Scan for the cell matching the given text and deliver its (x, y) coordinate at center. 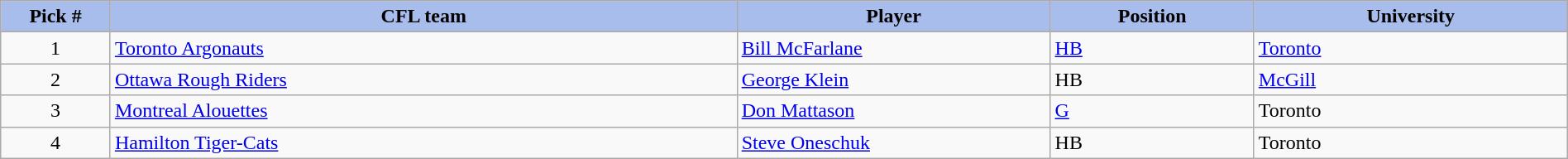
McGill (1411, 79)
G (1152, 111)
3 (56, 111)
Bill McFarlane (893, 48)
Don Mattason (893, 111)
Toronto Argonauts (423, 48)
2 (56, 79)
Pick # (56, 17)
Steve Oneschuk (893, 142)
1 (56, 48)
University (1411, 17)
Ottawa Rough Riders (423, 79)
4 (56, 142)
George Klein (893, 79)
Position (1152, 17)
Montreal Alouettes (423, 111)
Player (893, 17)
Hamilton Tiger-Cats (423, 142)
CFL team (423, 17)
